Extract the [x, y] coordinate from the center of the cell holding the provided text.  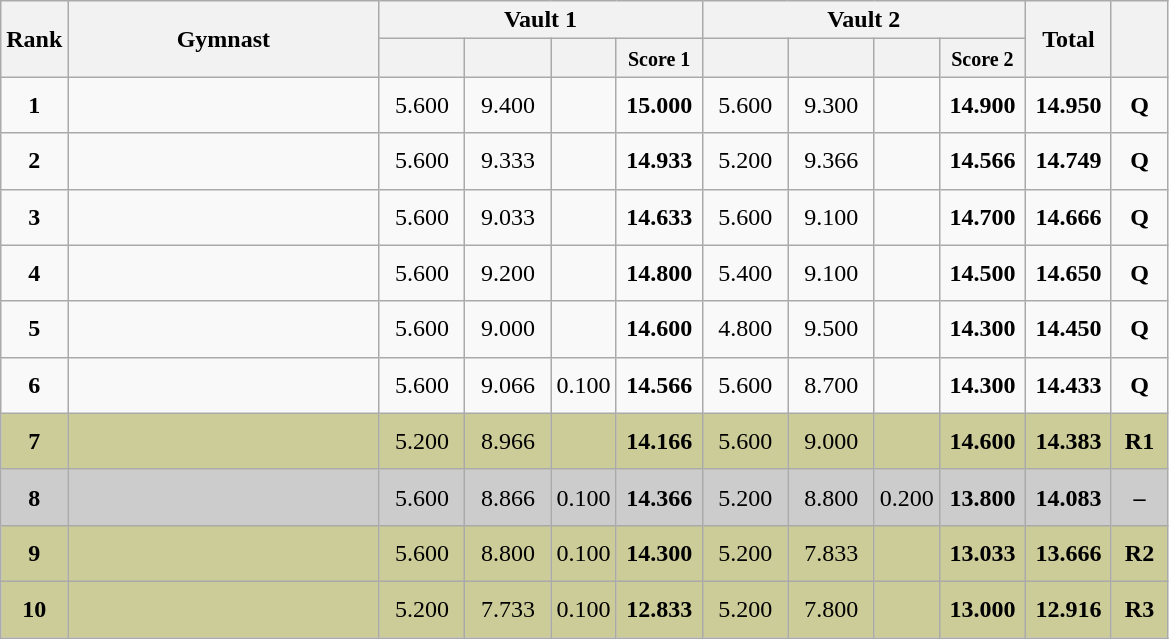
0.200 [906, 497]
9.066 [508, 385]
Vault 2 [864, 20]
7.733 [508, 609]
13.666 [1068, 553]
14.650 [1068, 273]
Score 1 [659, 58]
9.300 [831, 105]
12.833 [659, 609]
Score 2 [982, 58]
14.366 [659, 497]
14.633 [659, 217]
R3 [1139, 609]
R2 [1139, 553]
14.083 [1068, 497]
4.800 [745, 329]
5 [34, 329]
R1 [1139, 441]
14.950 [1068, 105]
8.966 [508, 441]
9.400 [508, 105]
7.800 [831, 609]
9.500 [831, 329]
14.666 [1068, 217]
9.200 [508, 273]
7.833 [831, 553]
12.916 [1068, 609]
14.700 [982, 217]
Vault 1 [540, 20]
15.000 [659, 105]
2 [34, 161]
7 [34, 441]
14.500 [982, 273]
Gymnast [224, 39]
13.800 [982, 497]
14.383 [1068, 441]
14.166 [659, 441]
14.800 [659, 273]
6 [34, 385]
Total [1068, 39]
9.333 [508, 161]
9.366 [831, 161]
10 [34, 609]
4 [34, 273]
9 [34, 553]
8.866 [508, 497]
8 [34, 497]
13.033 [982, 553]
5.400 [745, 273]
1 [34, 105]
14.749 [1068, 161]
14.433 [1068, 385]
3 [34, 217]
8.700 [831, 385]
13.000 [982, 609]
14.933 [659, 161]
– [1139, 497]
14.900 [982, 105]
9.033 [508, 217]
14.450 [1068, 329]
Rank [34, 39]
